For the text-containing cell, return its midpoint in (X, Y) coordinate format. 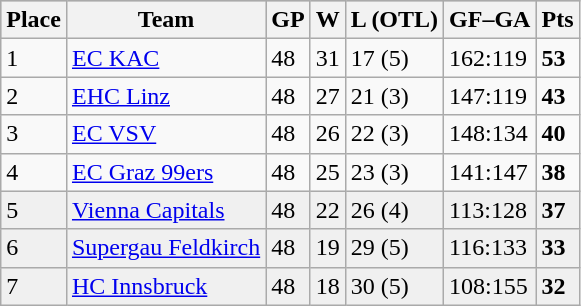
23 (3) (394, 172)
53 (558, 58)
22 (328, 210)
2 (34, 96)
EHC Linz (166, 96)
3 (34, 134)
116:133 (490, 248)
27 (328, 96)
26 (328, 134)
22 (3) (394, 134)
Vienna Capitals (166, 210)
147:119 (490, 96)
26 (4) (394, 210)
17 (5) (394, 58)
GP (288, 20)
30 (5) (394, 286)
W (328, 20)
6 (34, 248)
21 (3) (394, 96)
32 (558, 286)
18 (328, 286)
113:128 (490, 210)
29 (5) (394, 248)
EC Graz 99ers (166, 172)
25 (328, 172)
5 (34, 210)
40 (558, 134)
31 (328, 58)
Supergau Feldkirch (166, 248)
Pts (558, 20)
EC VSV (166, 134)
141:147 (490, 172)
Team (166, 20)
7 (34, 286)
1 (34, 58)
L (OTL) (394, 20)
43 (558, 96)
38 (558, 172)
162:119 (490, 58)
4 (34, 172)
37 (558, 210)
108:155 (490, 286)
EC KAC (166, 58)
19 (328, 248)
Place (34, 20)
GF–GA (490, 20)
148:134 (490, 134)
33 (558, 248)
HC Innsbruck (166, 286)
